Capture the cell that displays the provided text and extract its (x, y) central coordinate. 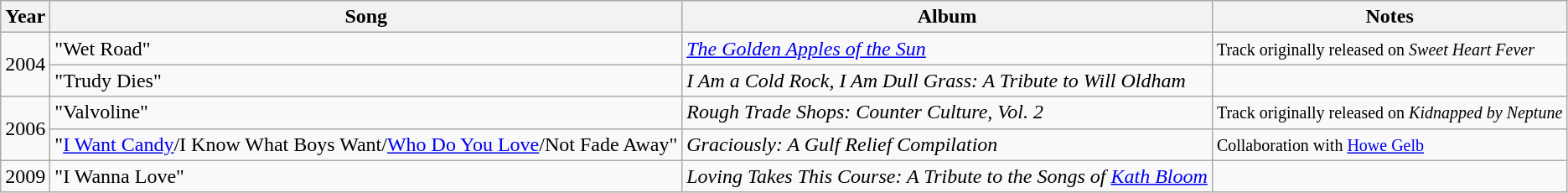
2006 (25, 128)
Year (25, 17)
Collaboration with Howe Gelb (1389, 144)
2009 (25, 176)
"Valvoline" (366, 112)
Rough Trade Shops: Counter Culture, Vol. 2 (947, 112)
Notes (1389, 17)
"Trudy Dies" (366, 81)
The Golden Apples of the Sun (947, 49)
Loving Takes This Course: A Tribute to the Songs of Kath Bloom (947, 176)
"I Wanna Love" (366, 176)
Track originally released on Sweet Heart Fever (1389, 49)
I Am a Cold Rock, I Am Dull Grass: A Tribute to Will Oldham (947, 81)
Album (947, 17)
Graciously: A Gulf Relief Compilation (947, 144)
"Wet Road" (366, 49)
Song (366, 17)
2004 (25, 65)
Track originally released on Kidnapped by Neptune (1389, 112)
"I Want Candy/I Know What Boys Want/Who Do You Love/Not Fade Away" (366, 144)
